Return the (X, Y) coordinate for the center point of the cell that contains the specified text.  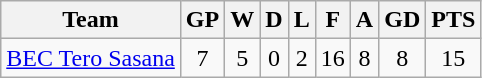
GP (202, 20)
0 (274, 58)
W (242, 20)
BEC Tero Sasana (91, 58)
GD (402, 20)
PTS (454, 20)
7 (202, 58)
2 (302, 58)
F (332, 20)
L (302, 20)
Team (91, 20)
16 (332, 58)
A (364, 20)
D (274, 20)
5 (242, 58)
15 (454, 58)
